Search for the cell housing the specified text and yield its (x, y) center coordinate. 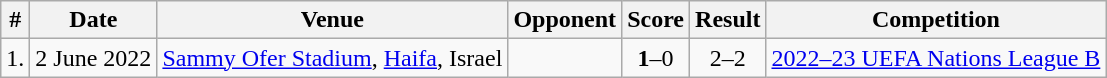
1. (16, 58)
Competition (936, 20)
2–2 (728, 58)
Venue (332, 20)
Date (94, 20)
1–0 (656, 58)
Score (656, 20)
Opponent (565, 20)
2 June 2022 (94, 58)
2022–23 UEFA Nations League B (936, 58)
Sammy Ofer Stadium, Haifa, Israel (332, 58)
Result (728, 20)
# (16, 20)
